Find where the given text appears and provide that cell's center as (x, y) coordinate. 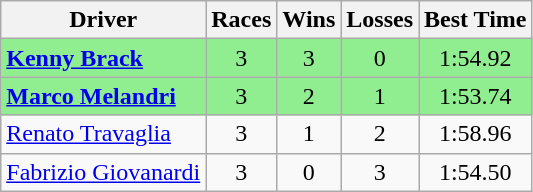
Races (242, 20)
1:53.74 (476, 96)
1:54.50 (476, 172)
Driver (104, 20)
Renato Travaglia (104, 134)
Fabrizio Giovanardi (104, 172)
1:54.92 (476, 58)
1:58.96 (476, 134)
Marco Melandri (104, 96)
Wins (309, 20)
Kenny Brack (104, 58)
Best Time (476, 20)
Losses (380, 20)
